Scan for the cell matching the given text and deliver its (x, y) coordinate at center. 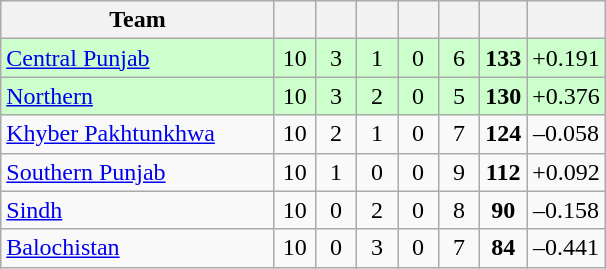
5 (460, 96)
Team (138, 20)
9 (460, 172)
Balochistan (138, 248)
–0.441 (566, 248)
+0.092 (566, 172)
6 (460, 58)
Sindh (138, 210)
124 (504, 134)
+0.376 (566, 96)
+0.191 (566, 58)
90 (504, 210)
Northern (138, 96)
112 (504, 172)
130 (504, 96)
Central Punjab (138, 58)
–0.058 (566, 134)
8 (460, 210)
133 (504, 58)
84 (504, 248)
Southern Punjab (138, 172)
Khyber Pakhtunkhwa (138, 134)
–0.158 (566, 210)
